Search for the cell housing the specified text and yield its [X, Y] center coordinate. 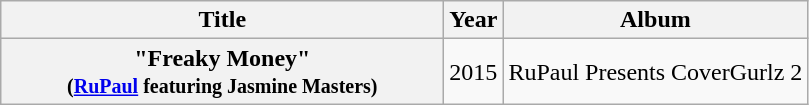
Year [474, 20]
Album [656, 20]
"Freaky Money"(RuPaul featuring Jasmine Masters) [222, 72]
Title [222, 20]
RuPaul Presents CoverGurlz 2 [656, 72]
2015 [474, 72]
